Locate the cell with the specified text and output its [X, Y] center coordinate. 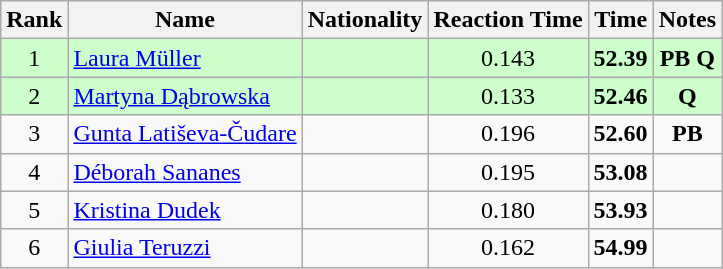
0.133 [508, 96]
Rank [34, 20]
Gunta Latiševa-Čudare [185, 134]
Laura Müller [185, 58]
Kristina Dudek [185, 210]
Déborah Sananes [185, 172]
4 [34, 172]
Nationality [365, 20]
0.180 [508, 210]
0.162 [508, 248]
PB Q [687, 58]
52.39 [620, 58]
52.46 [620, 96]
PB [687, 134]
53.93 [620, 210]
5 [34, 210]
Time [620, 20]
0.195 [508, 172]
Name [185, 20]
Reaction Time [508, 20]
54.99 [620, 248]
Q [687, 96]
2 [34, 96]
0.196 [508, 134]
Martyna Dąbrowska [185, 96]
52.60 [620, 134]
1 [34, 58]
0.143 [508, 58]
53.08 [620, 172]
6 [34, 248]
Notes [687, 20]
Giulia Teruzzi [185, 248]
3 [34, 134]
